Capture the cell that displays the provided text and extract its (X, Y) central coordinate. 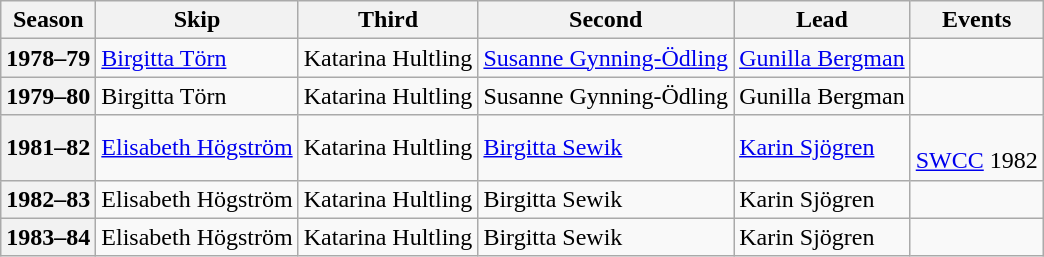
SWCC 1982 (976, 148)
1981–82 (48, 148)
Third (388, 20)
Skip (197, 20)
1978–79 (48, 58)
Second (606, 20)
1979–80 (48, 96)
Events (976, 20)
Lead (822, 20)
1983–84 (48, 237)
Season (48, 20)
1982–83 (48, 199)
